Detect which cell encompasses the target text, then output its [x, y] center coordinate. 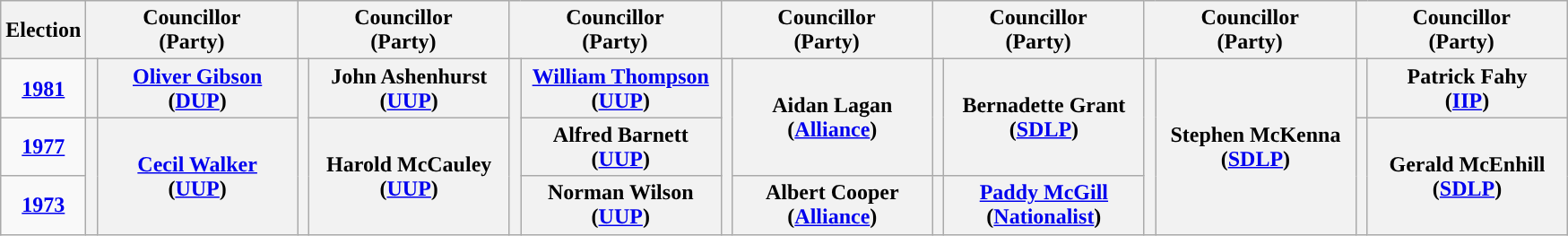
Harold McCauley (UUP) [409, 176]
Alfred Barnett (UUP) [620, 147]
Gerald McEnhill (SDLP) [1468, 176]
Aidan Lagan (Alliance) [833, 118]
John Ashenhurst (UUP) [409, 88]
Cecil Walker (UUP) [197, 176]
Oliver Gibson (DUP) [197, 88]
1973 [43, 205]
Norman Wilson (UUP) [620, 205]
William Thompson (UUP) [620, 88]
1977 [43, 147]
Stephen McKenna (SDLP) [1256, 147]
Paddy McGill (Nationalist) [1044, 205]
Bernadette Grant (SDLP) [1044, 118]
Albert Cooper (Alliance) [833, 205]
Election [43, 31]
1981 [43, 88]
Patrick Fahy (IIP) [1468, 88]
